Determine the (X, Y) coordinate at the center of the cell enclosing the given text.  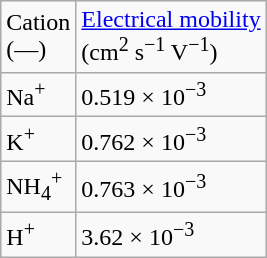
0.763 × 10−3 (171, 186)
0.519 × 10−3 (171, 94)
Na+ (38, 94)
H+ (38, 234)
Cation (—) (38, 37)
0.762 × 10−3 (171, 140)
3.62 × 10−3 (171, 234)
NH4+ (38, 186)
K+ (38, 140)
Electrical mobility (cm2 s−1 V−1) (171, 37)
